Extract the (X, Y) coordinate from the center of the cell holding the provided text.  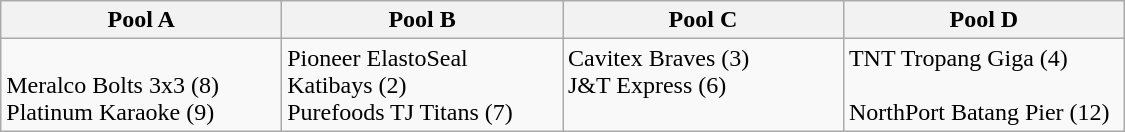
Cavitex Braves (3) J&T Express (6) (702, 85)
Pool D (984, 20)
Pioneer ElastoSeal Katibays (2) Purefoods TJ Titans (7) (422, 85)
Pool C (702, 20)
Pool B (422, 20)
Pool A (142, 20)
TNT Tropang Giga (4) NorthPort Batang Pier (12) (984, 85)
Meralco Bolts 3x3 (8) Platinum Karaoke (9) (142, 85)
